Find where the given text appears and provide that cell's center as [X, Y] coordinate. 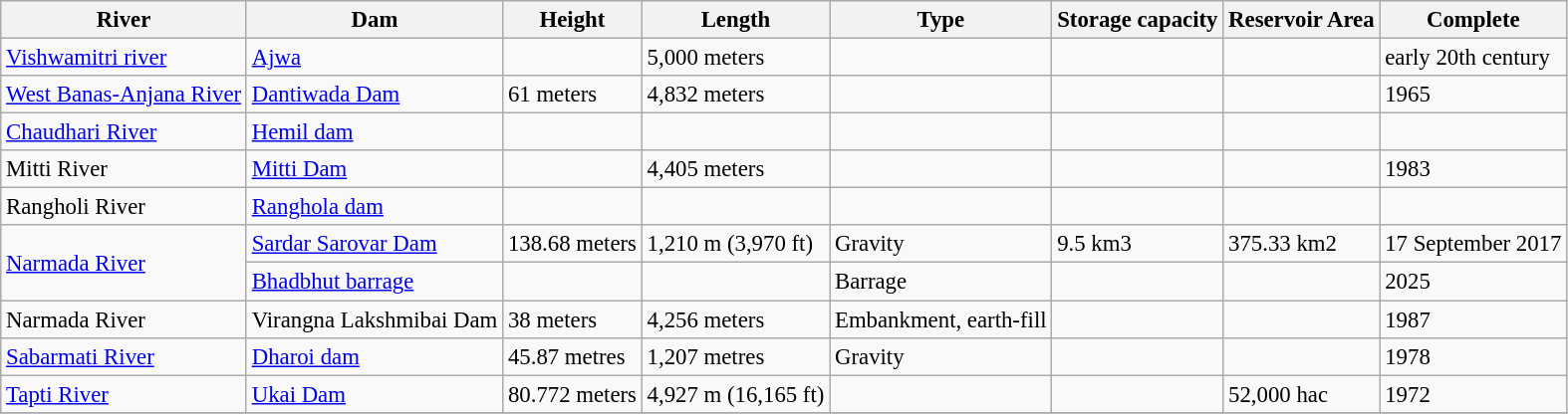
1972 [1473, 394]
Embankment, earth-fill [940, 319]
1,210 m (3,970 ft) [735, 244]
early 20th century [1473, 58]
Type [940, 20]
9.5 km3 [1138, 244]
River [124, 20]
138.68 meters [573, 244]
Sardar Sarovar Dam [375, 244]
Vishwamitri river [124, 58]
1965 [1473, 95]
Dam [375, 20]
Ukai Dam [375, 394]
375.33 km2 [1301, 244]
Storage capacity [1138, 20]
4,256 meters [735, 319]
Chaudhari River [124, 132]
80.772 meters [573, 394]
5,000 meters [735, 58]
Sabarmati River [124, 356]
1978 [1473, 356]
Mitti River [124, 169]
Complete [1473, 20]
Hemil dam [375, 132]
Barrage [940, 282]
Bhadbhut barrage [375, 282]
4,405 meters [735, 169]
Tapti River [124, 394]
61 meters [573, 95]
2025 [1473, 282]
17 September 2017 [1473, 244]
4,927 m (16,165 ft) [735, 394]
Ajwa [375, 58]
Height [573, 20]
West Banas-Anjana River [124, 95]
Ranghola dam [375, 207]
Reservoir Area [1301, 20]
1987 [1473, 319]
Dharoi dam [375, 356]
Dantiwada Dam [375, 95]
Mitti Dam [375, 169]
45.87 metres [573, 356]
38 meters [573, 319]
Rangholi River [124, 207]
Length [735, 20]
Virangna Lakshmibai Dam [375, 319]
52,000 hac [1301, 394]
1,207 metres [735, 356]
4,832 meters [735, 95]
1983 [1473, 169]
